Capture the cell that displays the provided text and extract its (X, Y) central coordinate. 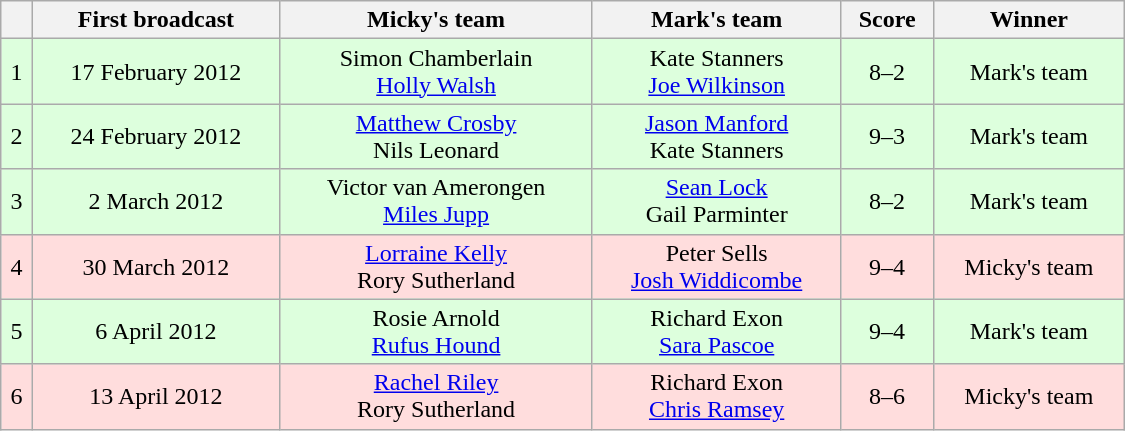
24 February 2012 (156, 136)
6 April 2012 (156, 332)
Matthew CrosbyNils Leonard (436, 136)
4 (16, 266)
Victor van AmerongenMiles Jupp (436, 202)
Kate StannersJoe Wilkinson (716, 72)
Sean LockGail Parminter (716, 202)
Winner (1028, 20)
Jason ManfordKate Stanners (716, 136)
Simon ChamberlainHolly Walsh (436, 72)
13 April 2012 (156, 396)
2 March 2012 (156, 202)
Richard ExonChris Ramsey (716, 396)
Richard ExonSara Pascoe (716, 332)
8–6 (888, 396)
9–3 (888, 136)
Rosie ArnoldRufus Hound (436, 332)
2 (16, 136)
Peter SellsJosh Widdicombe (716, 266)
Rachel RileyRory Sutherland (436, 396)
6 (16, 396)
30 March 2012 (156, 266)
Score (888, 20)
3 (16, 202)
First broadcast (156, 20)
Lorraine KellyRory Sutherland (436, 266)
1 (16, 72)
17 February 2012 (156, 72)
5 (16, 332)
